Locate the cell with the specified text and output its (X, Y) center coordinate. 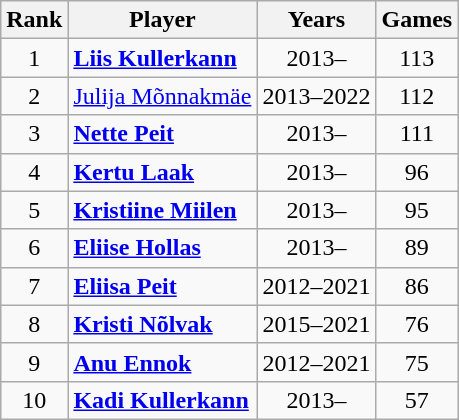
Julija Mõnnakmäe (162, 96)
5 (34, 210)
Rank (34, 20)
96 (417, 172)
86 (417, 286)
9 (34, 362)
Kertu Laak (162, 172)
2 (34, 96)
10 (34, 400)
6 (34, 248)
76 (417, 324)
2015–2021 (316, 324)
Years (316, 20)
Kristi Nõlvak (162, 324)
1 (34, 58)
Anu Ennok (162, 362)
111 (417, 134)
75 (417, 362)
7 (34, 286)
113 (417, 58)
Eliisa Peit (162, 286)
95 (417, 210)
Kristiine Miilen (162, 210)
Liis Kullerkann (162, 58)
Player (162, 20)
Games (417, 20)
8 (34, 324)
3 (34, 134)
112 (417, 96)
Eliise Hollas (162, 248)
Kadi Kullerkann (162, 400)
89 (417, 248)
Nette Peit (162, 134)
4 (34, 172)
57 (417, 400)
2013–2022 (316, 96)
